Locate the cell with the specified text and output its (x, y) center coordinate. 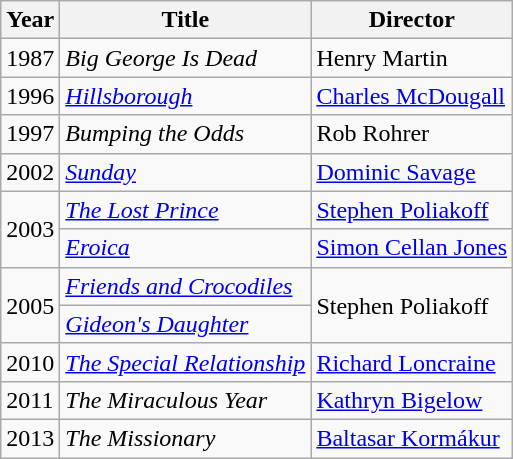
Hillsborough (186, 96)
Gideon's Daughter (186, 324)
Year (30, 20)
1987 (30, 58)
2005 (30, 305)
Dominic Savage (412, 172)
Richard Loncraine (412, 362)
2010 (30, 362)
The Miraculous Year (186, 400)
Eroica (186, 248)
The Missionary (186, 438)
The Special Relationship (186, 362)
1996 (30, 96)
Simon Cellan Jones (412, 248)
2002 (30, 172)
2011 (30, 400)
Kathryn Bigelow (412, 400)
Baltasar Kormákur (412, 438)
Rob Rohrer (412, 134)
The Lost Prince (186, 210)
Friends and Crocodiles (186, 286)
Big George Is Dead (186, 58)
Sunday (186, 172)
2003 (30, 229)
Title (186, 20)
Director (412, 20)
1997 (30, 134)
2013 (30, 438)
Henry Martin (412, 58)
Charles McDougall (412, 96)
Bumping the Odds (186, 134)
